Scan for the cell matching the given text and deliver its [x, y] coordinate at center. 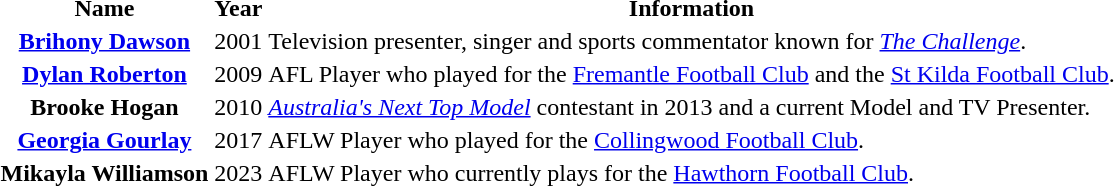
2010 [238, 107]
2001 [238, 41]
2017 [238, 140]
2009 [238, 74]
